From the cell containing the given text, extract its center point as [X, Y] coordinate. 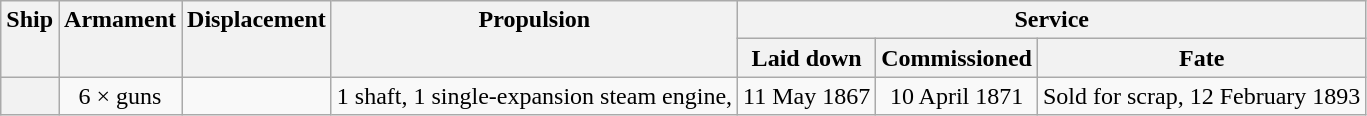
Fate [1201, 58]
11 May 1867 [807, 96]
Displacement [257, 39]
6 × guns [120, 96]
Commissioned [957, 58]
Armament [120, 39]
Service [1052, 20]
Laid down [807, 58]
1 shaft, 1 single-expansion steam engine, [534, 96]
10 April 1871 [957, 96]
Propulsion [534, 39]
Ship [30, 39]
Sold for scrap, 12 February 1893 [1201, 96]
